Output the (X, Y) coordinate of the center of the cell containing the given text.  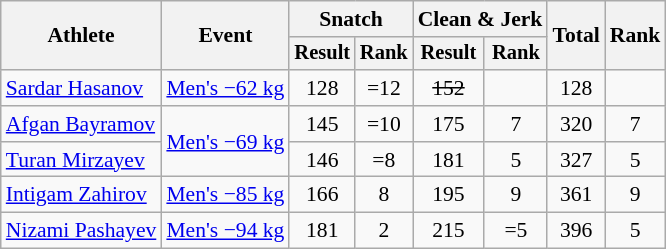
=12 (384, 88)
2 (384, 231)
Total (576, 36)
396 (576, 231)
327 (576, 160)
Event (225, 36)
175 (449, 124)
320 (576, 124)
Men's −85 kg (225, 195)
146 (322, 160)
Turan Mirzayev (82, 160)
Men's −62 kg (225, 88)
361 (576, 195)
=5 (516, 231)
166 (322, 195)
=8 (384, 160)
Sardar Hasanov (82, 88)
145 (322, 124)
Men's −94 kg (225, 231)
Snatch (350, 19)
195 (449, 195)
Afgan Bayramov (82, 124)
215 (449, 231)
Men's −69 kg (225, 142)
Clean & Jerk (480, 19)
Nizami Pashayev (82, 231)
152 (449, 88)
Intigam Zahirov (82, 195)
Athlete (82, 36)
=10 (384, 124)
8 (384, 195)
